For the text-containing cell, return its midpoint in [X, Y] coordinate format. 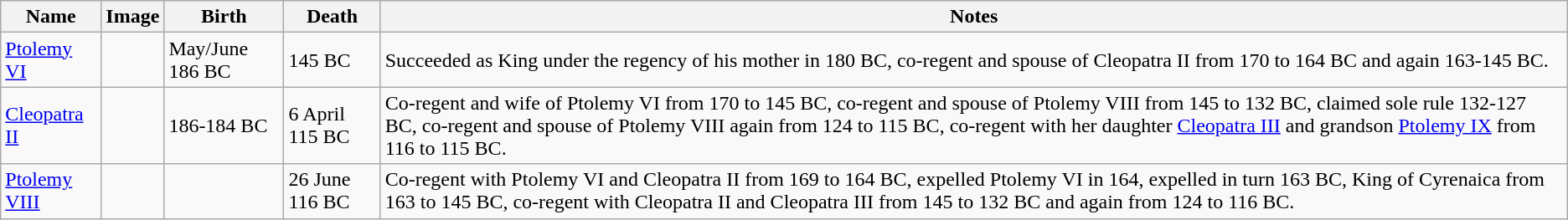
Succeeded as King under the regency of his mother in 180 BC, co-regent and spouse of Cleopatra II from 170 to 164 BC and again 163-145 BC. [973, 60]
186-184 BC [224, 125]
145 BC [332, 60]
Name [51, 17]
6 April 115 BC [332, 125]
May/June 186 BC [224, 60]
Birth [224, 17]
Ptolemy VI [51, 60]
Cleopatra II [51, 125]
Death [332, 17]
Image [132, 17]
26 June 116 BC [332, 191]
Ptolemy VIII [51, 191]
Notes [973, 17]
